Pinpoint the cell where the given text exists, returning its [x, y] midpoint coordinate. 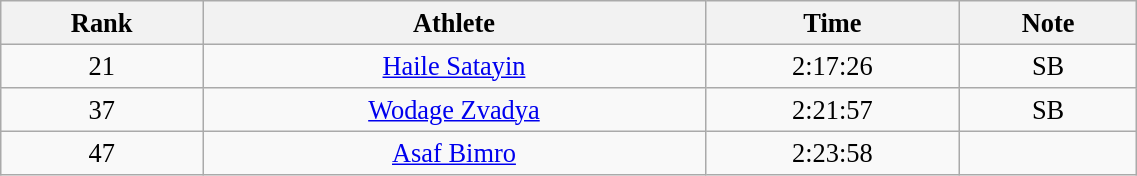
2:23:58 [832, 153]
Athlete [454, 22]
Time [832, 22]
21 [102, 66]
Rank [102, 22]
Wodage Zvadya [454, 109]
Haile Satayin [454, 66]
2:21:57 [832, 109]
Asaf Bimro [454, 153]
Note [1048, 22]
2:17:26 [832, 66]
37 [102, 109]
47 [102, 153]
